From the cell containing the given text, extract its center point as (X, Y) coordinate. 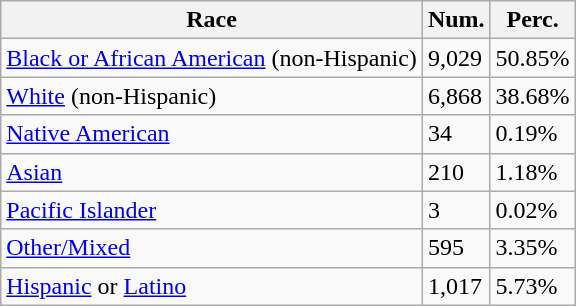
Num. (456, 20)
5.73% (532, 286)
0.19% (532, 134)
Asian (212, 172)
3.35% (532, 248)
0.02% (532, 210)
38.68% (532, 96)
Hispanic or Latino (212, 286)
210 (456, 172)
50.85% (532, 58)
Native American (212, 134)
595 (456, 248)
White (non-Hispanic) (212, 96)
Other/Mixed (212, 248)
1.18% (532, 172)
Race (212, 20)
3 (456, 210)
34 (456, 134)
6,868 (456, 96)
9,029 (456, 58)
1,017 (456, 286)
Perc. (532, 20)
Pacific Islander (212, 210)
Black or African American (non-Hispanic) (212, 58)
